Return the (X, Y) coordinate for the center point of the cell that contains the specified text.  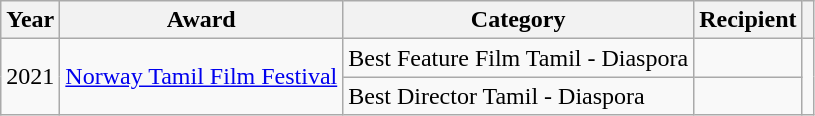
Norway Tamil Film Festival (202, 77)
Best Feature Film Tamil - Diaspora (518, 58)
Award (202, 20)
Category (518, 20)
Recipient (748, 20)
Best Director Tamil - Diaspora (518, 96)
2021 (30, 77)
Year (30, 20)
